Return the [x, y] coordinate for the center point of the cell that contains the specified text.  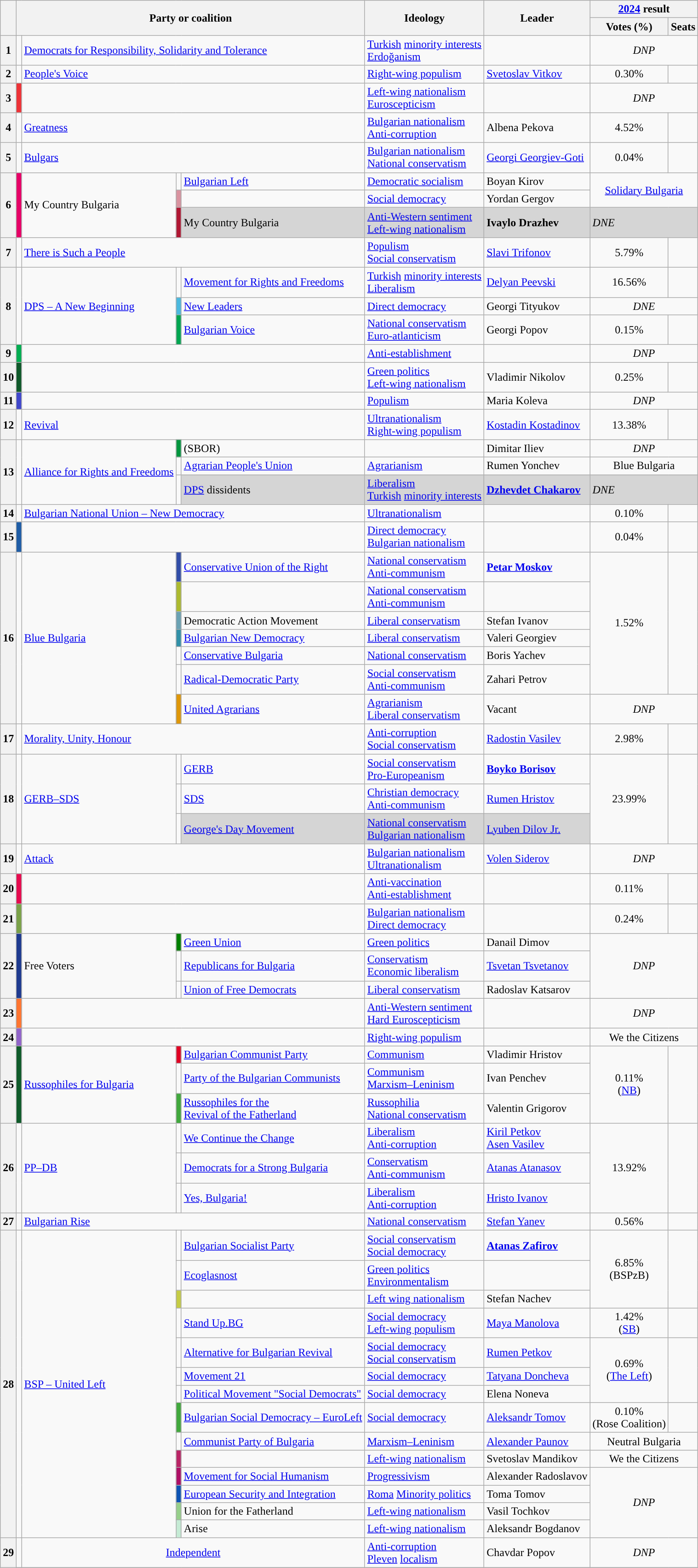
Yordan Gergov [537, 199]
Volen Siderov [537, 859]
10 [8, 377]
UltranationalismRight-wing populism [424, 425]
Maria Koleva [537, 401]
DPS dissidents [273, 489]
Vasil Tochkov [537, 1511]
Bulgarian Rise [193, 1222]
Union for the Fatherland [273, 1511]
Progressivism [424, 1476]
(SBOR) [273, 448]
Vacant [537, 709]
Movement 21 [273, 1376]
13.92% [629, 1168]
Agrarian People's Union [273, 466]
Albena Pekova [537, 128]
1.42%(SB) [629, 1322]
22 [8, 966]
Christian democracyAnti-communism [424, 799]
Hristo Ivanov [537, 1198]
Free Voters [99, 966]
Arise [273, 1529]
Svetoslav Vitkov [537, 74]
17 [8, 739]
Democratic Action Movement [273, 620]
Populism [424, 401]
Anti-Western sentimentLeft-wing nationalism [424, 223]
Agrarianism [424, 466]
Bulgarian New Democracy [273, 638]
Bulgars [193, 157]
SDS [273, 799]
Communist Party of Bulgaria [273, 1441]
2 [8, 74]
6.85%(BSPzB) [629, 1269]
CommunismMarxism–Leninism [424, 1078]
We Continue the Change [273, 1139]
Ultranationalism [424, 513]
1.52% [629, 623]
New Leaders [273, 306]
Yes, Bulgaria! [273, 1198]
Bulgarian Communist Party [273, 1054]
Anti-Western sentimentHard Euroscepticism [424, 1013]
Chavdar Popov [537, 1552]
Vladimir Nikolov [537, 377]
Anti-vaccinationAnti-establishment [424, 888]
Svetoslav Mandikov [537, 1459]
Ivan Penchev [537, 1078]
Democrats for Responsibility, Solidarity and Tolerance [193, 51]
Rumen Petkov [537, 1353]
Left-wing nationalismEuroscepticism [424, 97]
Union of Free Democrats [273, 990]
Dimitar Iliev [537, 448]
Direct democracyBulgarian nationalism [424, 537]
Ecoglasnost [273, 1276]
13.38% [629, 425]
Kostadin Kostadinov [537, 425]
Attack [193, 859]
29 [8, 1552]
Toma Tomov [537, 1494]
0.15% [629, 330]
Stefan Yanev [537, 1222]
7 [8, 252]
GERB [273, 769]
18 [8, 799]
0.30% [629, 74]
Delyan Peevski [537, 282]
Turkish minority interestsErdoğanism [424, 51]
28 [8, 1384]
Bulgarian National Union – New Democracy [193, 513]
Kiril PetkovAsen Vasilev [537, 1139]
5 [8, 157]
Turkish minority interestsLiberalism [424, 282]
Anti-corruptionPleven localism [424, 1552]
Radical-Democratic Party [273, 679]
Morality, Unity, Honour [193, 739]
26 [8, 1168]
2.98% [629, 739]
Ivaylo Drazhev [537, 223]
Bulgarian Left [273, 181]
19 [8, 859]
Stefan Ivanov [537, 620]
23 [8, 1013]
Atanas Zafirov [537, 1245]
Boyan Kirov [537, 181]
Social democracyLeft-wing populism [424, 1322]
Bulgarian nationalismNational conservatism [424, 157]
National conservatism Euro-atlanticism [424, 330]
Maya Manolova [537, 1322]
Ideology [424, 18]
Georgi Popov [537, 330]
Alliance for Rights and Freedoms [99, 472]
Boyko Borisov [537, 769]
Atanas Atanasov [537, 1168]
People's Voice [193, 74]
Bulgarian Socialist Party [273, 1245]
16 [8, 638]
21 [8, 919]
11 [8, 401]
GERB–SDS [99, 799]
0.25% [629, 377]
0.10% [629, 513]
LiberalismTurkish minority interests [424, 489]
PP–DB [99, 1168]
5.79% [629, 252]
Bulgarian nationalismAnti-corruption [424, 128]
AgrarianismLiberal conservatism [424, 709]
Neutral Bulgaria [644, 1441]
Social conservatismPro-Europeanism [424, 769]
Alternative for Bulgarian Revival [273, 1353]
Democratic socialism [424, 181]
Left wing nationalism [424, 1299]
14 [8, 513]
Georgi Tityukov [537, 306]
Valeri Georgiev [537, 638]
Anti-corruptionSocial conservatism [424, 739]
Social conservatismAnti-communism [424, 679]
Radostin Vasilev [537, 739]
24 [8, 1037]
RussophiliaNational conservatism [424, 1108]
3 [8, 97]
Social conservatismSocial democracy [424, 1245]
Boris Yachev [537, 655]
There is Such a People [193, 252]
Political Movement "Social Democrats" [273, 1394]
PopulismSocial conservatism [424, 252]
Independent [193, 1552]
Conservative Union of the Right [273, 567]
National conservatismBulgarian nationalism [424, 829]
Direct democracy [424, 306]
Green politics [424, 942]
Stand Up.BG [273, 1322]
20 [8, 888]
ConservatismEconomic liberalism [424, 966]
Russophiles for Bulgaria [99, 1084]
2024 result [644, 9]
Vladimir Hristov [537, 1054]
15 [8, 537]
27 [8, 1222]
Leader [537, 18]
6 [8, 205]
Russophiles for theRevival of the Fatherland [273, 1108]
Roma Minority politics [424, 1494]
Bulgarian Voice [273, 330]
Rumen Yonchev [537, 466]
4 [8, 128]
Party or coalition [190, 18]
Seats [683, 27]
Democrats for a Strong Bulgaria [273, 1168]
Stefan Nachev [537, 1299]
Zahari Petrov [537, 679]
Green politicsLeft-wing nationalism [424, 377]
Alexander Radoslavov [537, 1476]
Republicans for Bulgaria [273, 966]
Tatyana Doncheva [537, 1376]
Elena Noneva [537, 1394]
Votes (%) [629, 27]
Dzhevdet Chakarov [537, 489]
Solidary Bulgaria [644, 190]
Rumen Hristov [537, 799]
BSP – United Left [99, 1384]
0.24% [629, 919]
9 [8, 354]
Bulgarian nationalismUltranationalism [424, 859]
12 [8, 425]
Social democracySocial conservatism [424, 1353]
25 [8, 1084]
Movement for Social Humanism [273, 1476]
Party of the Bulgarian Communists [273, 1078]
Georgi Georgiev-Goti [537, 157]
Green Union [273, 942]
Marxism–Leninism [424, 1441]
0.11% [629, 888]
Danail Dimov [537, 942]
Green politicsEnvironmentalism [424, 1276]
Bulgarian nationalismDirect democracy [424, 919]
Tsvetan Tsvetanov [537, 966]
Bulgarian Social Democracy – EuroLeft [273, 1417]
13 [8, 472]
DPS – A New Beginning [99, 306]
Petar Moskov [537, 567]
Valentin Grigorov [537, 1108]
1 [8, 51]
4.52% [629, 128]
0.69%(The Left) [629, 1370]
ConservatismAnti-communism [424, 1168]
Anti-establishment [424, 354]
Slavi Trifonov [537, 252]
Communism [424, 1054]
George's Day Movement [273, 829]
0.56% [629, 1222]
16.56% [629, 282]
Greatness [193, 128]
0.11%(NB) [629, 1084]
Aleksandr Tomov [537, 1417]
Movement for Rights and Freedoms [273, 282]
0.10%(Rose Coalition) [629, 1417]
23.99% [629, 799]
8 [8, 306]
Revival [193, 425]
United Agrarians [273, 709]
European Security and Integration [273, 1494]
Conservative Bulgaria [273, 655]
Alexander Paunov [537, 1441]
Aleksandr Bogdanov [537, 1529]
Radoslav Katsarov [537, 990]
Lyuben Dilov Jr. [537, 829]
